Provide the [x, y] coordinate of the cell's center where the given text is located.  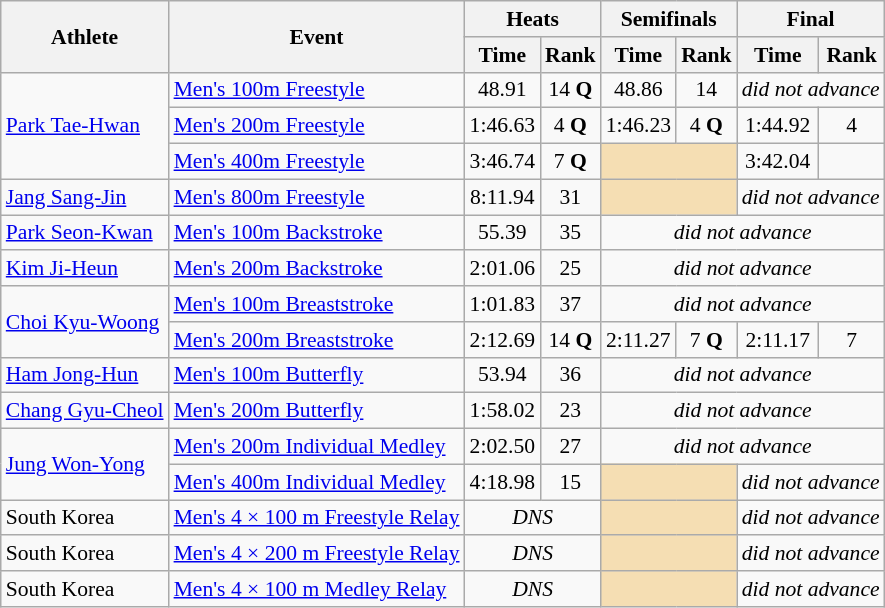
Men's 400m Freestyle [317, 162]
2:02.50 [502, 447]
Men's 100m Breaststroke [317, 304]
Men's 100m Backstroke [317, 233]
Men's 100m Butterfly [317, 375]
31 [570, 197]
Men's 200m Backstroke [317, 269]
Jang Sang-Jin [85, 197]
35 [570, 233]
Choi Kyu-Woong [85, 322]
Men's 4 × 100 m Freestyle Relay [317, 518]
Men's 4 × 200 m Freestyle Relay [317, 554]
53.94 [502, 375]
Men's 200m Butterfly [317, 411]
3:46.74 [502, 162]
48.91 [502, 90]
36 [570, 375]
Men's 200m Individual Medley [317, 447]
25 [570, 269]
Jung Won-Yong [85, 464]
Event [317, 36]
8:11.94 [502, 197]
1:58.02 [502, 411]
4:18.98 [502, 482]
7 [852, 340]
27 [570, 447]
Men's 800m Freestyle [317, 197]
15 [570, 482]
Men's 200m Breaststroke [317, 340]
Park Tae-Hwan [85, 126]
Kim Ji-Heun [85, 269]
2:11.17 [778, 340]
48.86 [638, 90]
1:01.83 [502, 304]
Final [811, 19]
Athlete [85, 36]
1:46.63 [502, 126]
23 [570, 411]
2:01.06 [502, 269]
Ham Jong-Hun [85, 375]
4 [852, 126]
Men's 4 × 100 m Medley Relay [317, 589]
Heats [533, 19]
55.39 [502, 233]
1:44.92 [778, 126]
Men's 200m Freestyle [317, 126]
Semifinals [669, 19]
2:11.27 [638, 340]
2:12.69 [502, 340]
Chang Gyu-Cheol [85, 411]
Men's 100m Freestyle [317, 90]
Park Seon-Kwan [85, 233]
14 [706, 90]
37 [570, 304]
1:46.23 [638, 126]
Men's 400m Individual Medley [317, 482]
3:42.04 [778, 162]
